Return (x, y) of the center of cell containing provided text 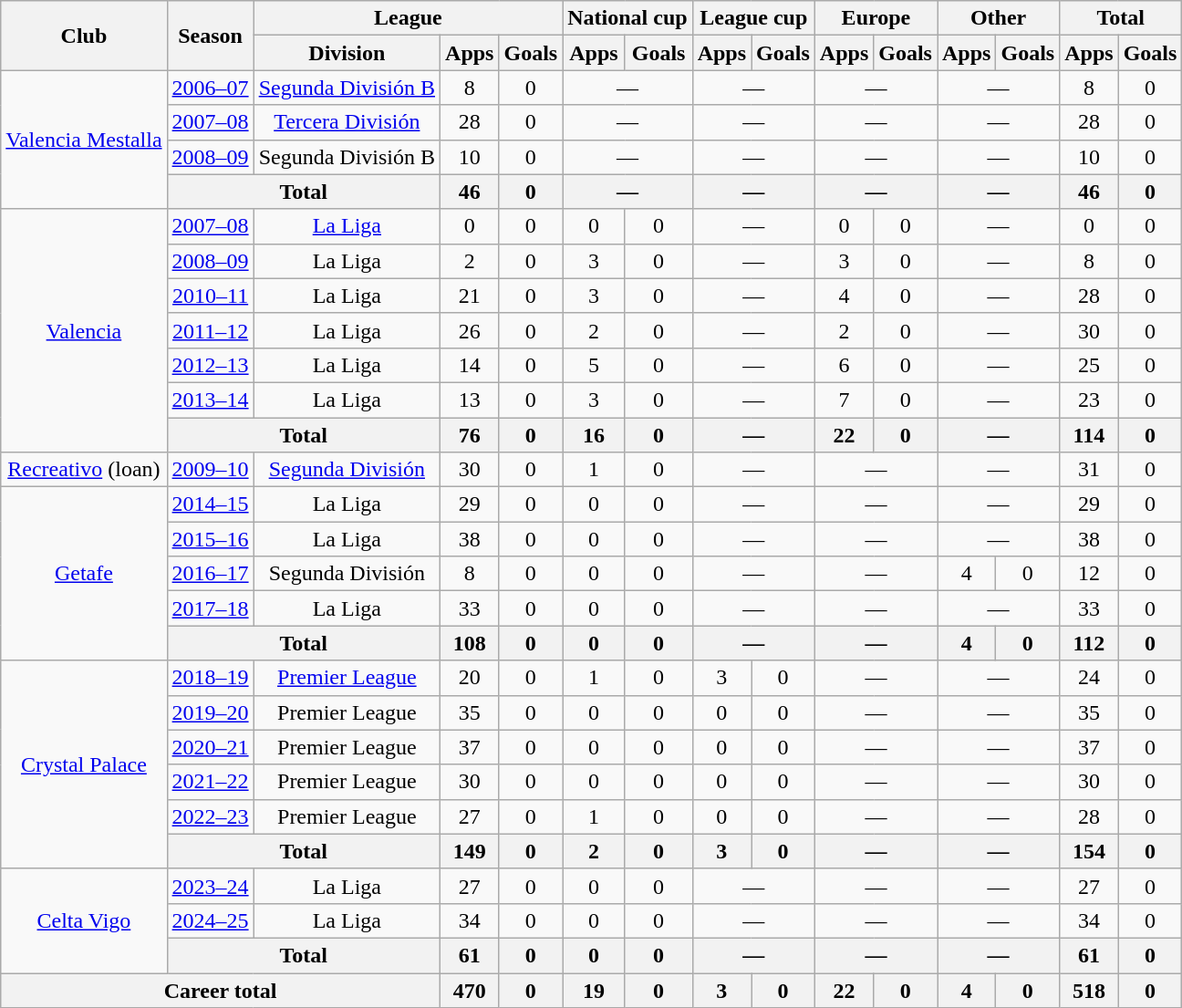
31 (1089, 470)
7 (844, 400)
Division (347, 53)
2018–19 (210, 678)
5 (594, 365)
12 (1089, 574)
National cup (627, 18)
Crystal Palace (84, 764)
League (409, 18)
2023–24 (210, 886)
2011–12 (210, 330)
23 (1089, 400)
2012–13 (210, 365)
2024–25 (210, 920)
6 (844, 365)
Valencia Mestalla (84, 140)
2020–21 (210, 747)
112 (1089, 643)
2019–20 (210, 712)
2014–15 (210, 504)
Tercera División (347, 122)
14 (470, 365)
2016–17 (210, 574)
21 (470, 296)
154 (1089, 851)
470 (470, 990)
Career total (221, 990)
2006–07 (210, 88)
26 (470, 330)
76 (470, 435)
24 (1089, 678)
2009–10 (210, 470)
518 (1089, 990)
25 (1089, 365)
Europe (876, 18)
108 (470, 643)
19 (594, 990)
149 (470, 851)
20 (470, 678)
Celta Vigo (84, 920)
Club (84, 36)
114 (1089, 435)
2015–16 (210, 539)
2013–14 (210, 400)
Valencia (84, 330)
Recreativo (loan) (84, 470)
League cup (753, 18)
2017–18 (210, 608)
13 (470, 400)
Other (999, 18)
2010–11 (210, 296)
Getafe (84, 574)
16 (594, 435)
Season (210, 36)
2021–22 (210, 782)
2022–23 (210, 816)
